Return the [X, Y] coordinate for the center point of the cell that contains the specified text.  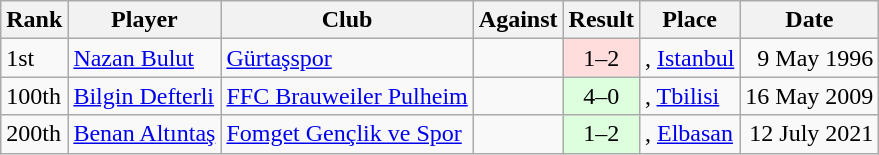
200th [34, 134]
, Tbilisi [689, 96]
, Istanbul [689, 58]
Place [689, 20]
9 May 1996 [810, 58]
FFC Brauweiler Pulheim [347, 96]
16 May 2009 [810, 96]
Result [601, 20]
Player [144, 20]
, Elbasan [689, 134]
Nazan Bulut [144, 58]
Bilgin Defterli [144, 96]
Benan Altıntaş [144, 134]
Club [347, 20]
100th [34, 96]
1st [34, 58]
12 July 2021 [810, 134]
Rank [34, 20]
Gürtaşspor [347, 58]
Fomget Gençlik ve Spor [347, 134]
Date [810, 20]
Against [518, 20]
4–0 [601, 96]
